For the text-containing cell, return its midpoint in (X, Y) coordinate format. 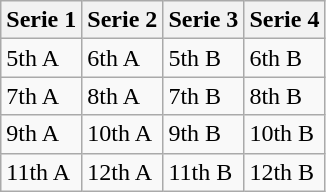
Serie 2 (122, 20)
8th B (284, 96)
7th A (42, 96)
11th B (204, 172)
5th A (42, 58)
12th A (122, 172)
5th B (204, 58)
12th B (284, 172)
9th B (204, 134)
7th B (204, 96)
10th B (284, 134)
8th A (122, 96)
Serie 4 (284, 20)
6th B (284, 58)
Serie 1 (42, 20)
6th A (122, 58)
Serie 3 (204, 20)
10th A (122, 134)
9th A (42, 134)
11th A (42, 172)
